Detect which cell encompasses the target text, then output its (X, Y) center coordinate. 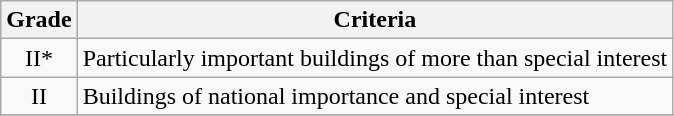
Grade (39, 20)
Buildings of national importance and special interest (375, 96)
Criteria (375, 20)
II (39, 96)
II* (39, 58)
Particularly important buildings of more than special interest (375, 58)
